Find where the given text appears and provide that cell's center as [X, Y] coordinate. 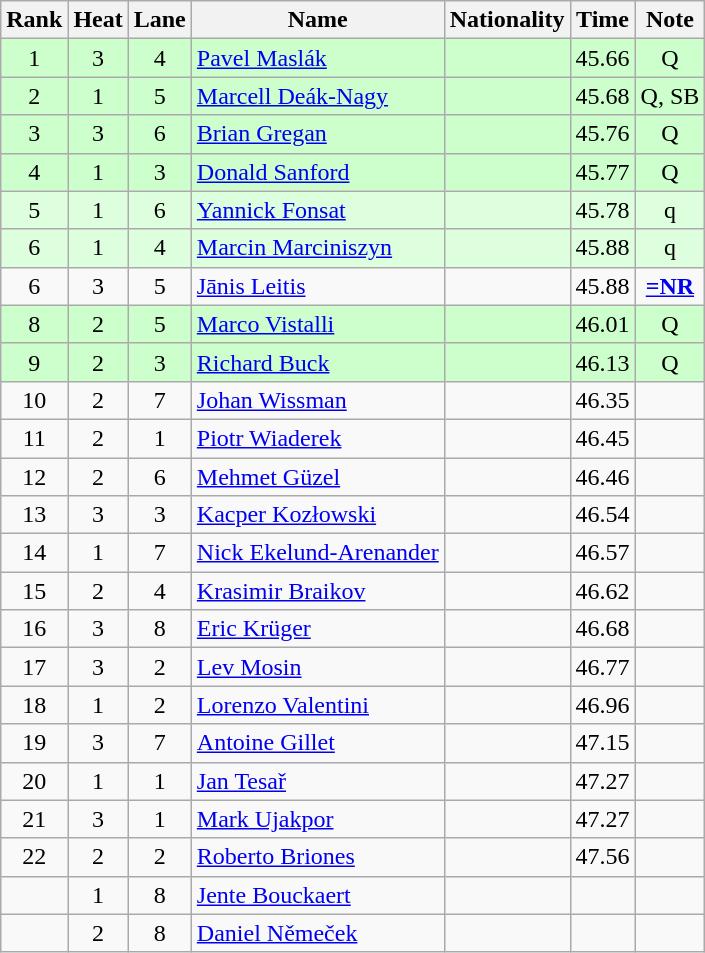
46.62 [602, 591]
Heat [98, 20]
Jānis Leitis [318, 286]
46.01 [602, 324]
14 [34, 553]
45.78 [602, 210]
Daniel Němeček [318, 933]
46.77 [602, 667]
46.57 [602, 553]
47.56 [602, 857]
Time [602, 20]
Name [318, 20]
46.96 [602, 705]
17 [34, 667]
18 [34, 705]
Marcell Deák-Nagy [318, 96]
Jan Tesař [318, 781]
11 [34, 438]
Brian Gregan [318, 134]
Donald Sanford [318, 172]
45.68 [602, 96]
46.54 [602, 515]
Jente Bouckaert [318, 895]
45.66 [602, 58]
46.45 [602, 438]
Nationality [507, 20]
Eric Krüger [318, 629]
=NR [670, 286]
10 [34, 400]
46.68 [602, 629]
Lane [160, 20]
Q, SB [670, 96]
Johan Wissman [318, 400]
46.46 [602, 477]
Piotr Wiaderek [318, 438]
Nick Ekelund-Arenander [318, 553]
15 [34, 591]
9 [34, 362]
Antoine Gillet [318, 743]
Marco Vistalli [318, 324]
19 [34, 743]
45.77 [602, 172]
46.35 [602, 400]
12 [34, 477]
45.76 [602, 134]
Rank [34, 20]
Pavel Maslák [318, 58]
Note [670, 20]
13 [34, 515]
21 [34, 819]
Mark Ujakpor [318, 819]
Roberto Briones [318, 857]
Krasimir Braikov [318, 591]
Marcin Marciniszyn [318, 248]
20 [34, 781]
Lorenzo Valentini [318, 705]
Lev Mosin [318, 667]
Richard Buck [318, 362]
47.15 [602, 743]
22 [34, 857]
46.13 [602, 362]
Kacper Kozłowski [318, 515]
Mehmet Güzel [318, 477]
Yannick Fonsat [318, 210]
16 [34, 629]
